Detect which cell encompasses the target text, then output its (x, y) center coordinate. 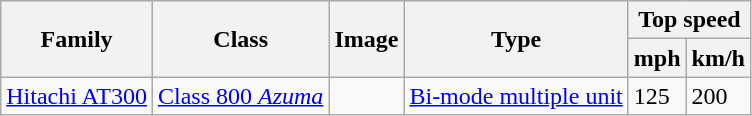
Type (516, 39)
125 (657, 96)
Family (77, 39)
Top speed (689, 20)
Image (366, 39)
Class (240, 39)
200 (718, 96)
km/h (718, 58)
Class 800 Azuma (240, 96)
Hitachi AT300 (77, 96)
mph (657, 58)
Bi-mode multiple unit (516, 96)
